Return the [X, Y] coordinate for the center point of the cell that contains the specified text.  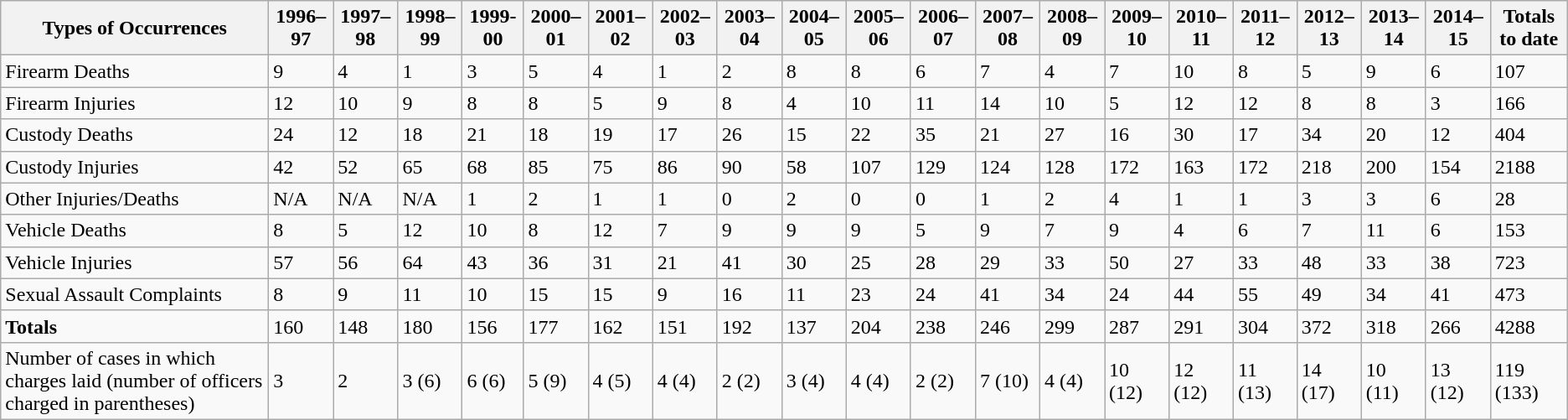
2002–03 [685, 29]
50 [1137, 262]
14 [1007, 103]
90 [749, 167]
22 [878, 135]
192 [749, 326]
48 [1328, 262]
13 (12) [1457, 381]
2188 [1529, 167]
299 [1072, 326]
5 (9) [556, 381]
42 [302, 167]
14 (17) [1328, 381]
200 [1394, 167]
49 [1328, 294]
266 [1457, 326]
2001–02 [620, 29]
124 [1007, 167]
2010–11 [1201, 29]
162 [620, 326]
291 [1201, 326]
12 (12) [1201, 381]
404 [1529, 135]
Vehicle Deaths [135, 231]
2007–08 [1007, 29]
1997–98 [365, 29]
Totals to date [1529, 29]
86 [685, 167]
Other Injuries/Deaths [135, 199]
57 [302, 262]
44 [1201, 294]
35 [943, 135]
2005–06 [878, 29]
156 [493, 326]
204 [878, 326]
2006–07 [943, 29]
3 (4) [814, 381]
1999-00 [493, 29]
2011–12 [1265, 29]
36 [556, 262]
177 [556, 326]
1996–97 [302, 29]
43 [493, 262]
2008–09 [1072, 29]
56 [365, 262]
246 [1007, 326]
2004–05 [814, 29]
38 [1457, 262]
128 [1072, 167]
10 (12) [1137, 381]
25 [878, 262]
238 [943, 326]
2014–15 [1457, 29]
3 (6) [431, 381]
85 [556, 167]
19 [620, 135]
Firearm Deaths [135, 71]
20 [1394, 135]
Sexual Assault Complaints [135, 294]
Totals [135, 326]
304 [1265, 326]
29 [1007, 262]
151 [685, 326]
Number of cases in which charges laid (number of officers charged in parentheses) [135, 381]
23 [878, 294]
11 (13) [1265, 381]
1998–99 [431, 29]
154 [1457, 167]
119 (133) [1529, 381]
287 [1137, 326]
2009–10 [1137, 29]
148 [365, 326]
31 [620, 262]
129 [943, 167]
180 [431, 326]
Custody Deaths [135, 135]
7 (10) [1007, 381]
Types of Occurrences [135, 29]
4288 [1529, 326]
Firearm Injuries [135, 103]
137 [814, 326]
163 [1201, 167]
64 [431, 262]
2003–04 [749, 29]
Vehicle Injuries [135, 262]
58 [814, 167]
68 [493, 167]
2012–13 [1328, 29]
65 [431, 167]
Custody Injuries [135, 167]
2000–01 [556, 29]
723 [1529, 262]
4 (5) [620, 381]
10 (11) [1394, 381]
166 [1529, 103]
55 [1265, 294]
153 [1529, 231]
473 [1529, 294]
26 [749, 135]
318 [1394, 326]
52 [365, 167]
218 [1328, 167]
160 [302, 326]
75 [620, 167]
372 [1328, 326]
2013–14 [1394, 29]
6 (6) [493, 381]
